Extract the [X, Y] coordinate from the center of the cell holding the provided text.  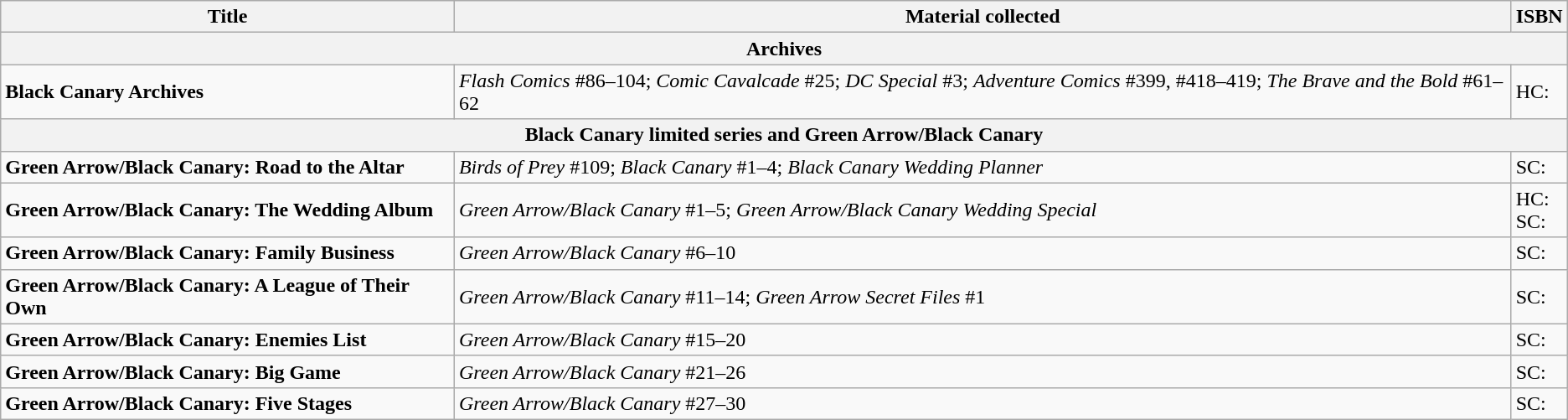
Material collected [983, 17]
Archives [784, 49]
Green Arrow/Black Canary #15–20 [983, 340]
HC: [1540, 92]
Green Arrow/Black Canary #6–10 [983, 253]
Green Arrow/Black Canary #11–14; Green Arrow Secret Files #1 [983, 297]
Green Arrow/Black Canary #1–5; Green Arrow/Black Canary Wedding Special [983, 210]
Green Arrow/Black Canary: A League of Their Own [228, 297]
Green Arrow/Black Canary: Big Game [228, 371]
Black Canary Archives [228, 92]
Flash Comics #86–104; Comic Cavalcade #25; DC Special #3; Adventure Comics #399, #418–419; The Brave and the Bold #61–62 [983, 92]
Birds of Prey #109; Black Canary #1–4; Black Canary Wedding Planner [983, 167]
ISBN [1540, 17]
Green Arrow/Black Canary: The Wedding Album [228, 210]
Title [228, 17]
Green Arrow/Black Canary: Five Stages [228, 403]
Green Arrow/Black Canary: Enemies List [228, 340]
HC: SC: [1540, 210]
Green Arrow/Black Canary #27–30 [983, 403]
Black Canary limited series and Green Arrow/Black Canary [784, 135]
Green Arrow/Black Canary: Family Business [228, 253]
Green Arrow/Black Canary: Road to the Altar [228, 167]
Green Arrow/Black Canary #21–26 [983, 371]
